Locate the cell with the specified text and output its [X, Y] center coordinate. 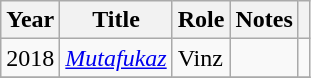
Vinz [201, 58]
Notes [264, 20]
Year [30, 20]
2018 [30, 58]
Title [116, 20]
Role [201, 20]
Mutafukaz [116, 58]
